Pinpoint the cell where the given text exists, returning its (x, y) midpoint coordinate. 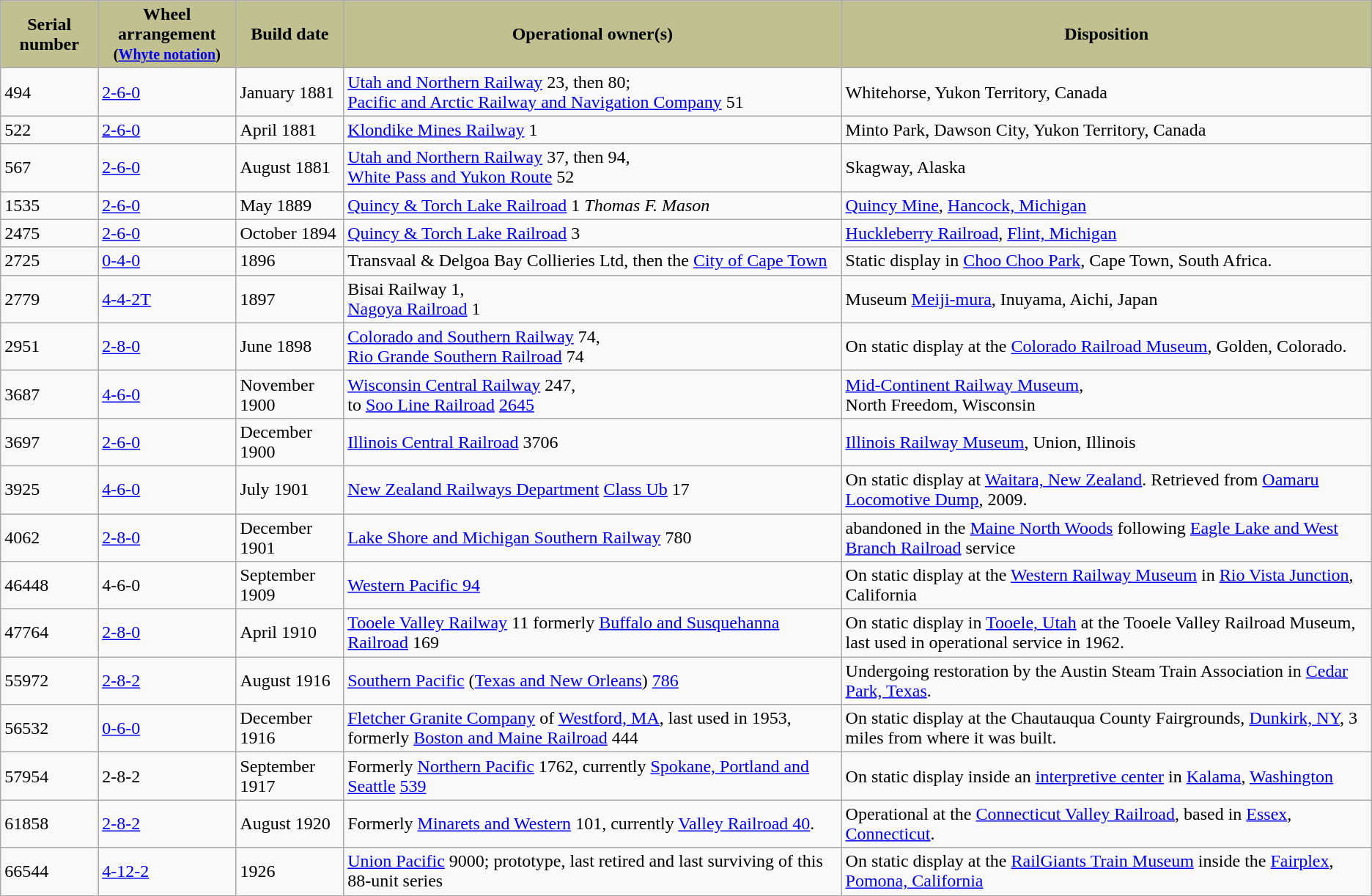
Utah and Northern Railway 23, then 80;Pacific and Arctic Railway and Navigation Company 51 (592, 92)
3925 (50, 490)
On static display in Tooele, Utah at the Tooele Valley Railroad Museum, last used in operational service in 1962. (1107, 634)
Museum Meiji-mura, Inuyama, Aichi, Japan (1107, 299)
Operational at the Connecticut Valley Railroad, based in Essex, Connecticut. (1107, 824)
1897 (290, 299)
Disposition (1107, 34)
Illinois Railway Museum, Union, Illinois (1107, 441)
4-12-2 (167, 871)
Mid-Continent Railway Museum,North Freedom, Wisconsin (1107, 394)
47764 (50, 634)
522 (50, 130)
0-6-0 (167, 729)
September 1917 (290, 776)
2951 (50, 346)
On static display at the Colorado Railroad Museum, Golden, Colorado. (1107, 346)
December 1901 (290, 537)
Quincy & Torch Lake Railroad 3 (592, 233)
Fletcher Granite Company of Westford, MA, last used in 1953, formerly Boston and Maine Railroad 444 (592, 729)
Western Pacific 94 (592, 585)
Static display in Choo Choo Park, Cape Town, South Africa. (1107, 261)
October 1894 (290, 233)
Formerly Minarets and Western 101, currently Valley Railroad 40. (592, 824)
55972 (50, 680)
Colorado and Southern Railway 74,Rio Grande Southern Railroad 74 (592, 346)
May 1889 (290, 205)
Lake Shore and Michigan Southern Railway 780 (592, 537)
Wisconsin Central Railway 247,to Soo Line Railroad 2645 (592, 394)
Formerly Northern Pacific 1762, currently Spokane, Portland and Seattle 539 (592, 776)
abandoned in the Maine North Woods following Eagle Lake and West Branch Railroad service (1107, 537)
Tooele Valley Railway 11 formerly Buffalo and Susquehanna Railroad 169 (592, 634)
2475 (50, 233)
Minto Park, Dawson City, Yukon Territory, Canada (1107, 130)
December 1916 (290, 729)
August 1881 (290, 167)
1896 (290, 261)
494 (50, 92)
2725 (50, 261)
46448 (50, 585)
0-4-0 (167, 261)
On static display inside an interpretive center in Kalama, Washington (1107, 776)
66544 (50, 871)
July 1901 (290, 490)
On static display at the Chautauqua County Fairgrounds, Dunkirk, NY, 3 miles from where it was built. (1107, 729)
Transvaal & Delgoa Bay Collieries Ltd, then the City of Cape Town (592, 261)
Union Pacific 9000; prototype, last retired and last surviving of this 88-unit series (592, 871)
December 1900 (290, 441)
61858 (50, 824)
Huckleberry Railroad, Flint, Michigan (1107, 233)
On static display at Waitara, New Zealand. Retrieved from Oamaru Locomotive Dump, 2009. (1107, 490)
June 1898 (290, 346)
April 1881 (290, 130)
Klondike Mines Railway 1 (592, 130)
Quincy Mine, Hancock, Michigan (1107, 205)
Southern Pacific (Texas and New Orleans) 786 (592, 680)
Whitehorse, Yukon Territory, Canada (1107, 92)
April 1910 (290, 634)
January 1881 (290, 92)
3697 (50, 441)
On static display at the Western Railway Museum in Rio Vista Junction, California (1107, 585)
57954 (50, 776)
September 1909 (290, 585)
Illinois Central Railroad 3706 (592, 441)
Serial number (50, 34)
3687 (50, 394)
Bisai Railway 1,Nagoya Railroad 1 (592, 299)
1926 (290, 871)
Operational owner(s) (592, 34)
On static display at the RailGiants Train Museum inside the Fairplex, Pomona, California (1107, 871)
August 1920 (290, 824)
Skagway, Alaska (1107, 167)
1535 (50, 205)
4062 (50, 537)
567 (50, 167)
2779 (50, 299)
New Zealand Railways Department Class Ub 17 (592, 490)
Undergoing restoration by the Austin Steam Train Association in Cedar Park, Texas. (1107, 680)
56532 (50, 729)
4-4-2T (167, 299)
November 1900 (290, 394)
Utah and Northern Railway 37, then 94,White Pass and Yukon Route 52 (592, 167)
August 1916 (290, 680)
Build date (290, 34)
Wheel arrangement(Whyte notation) (167, 34)
Quincy & Torch Lake Railroad 1 Thomas F. Mason (592, 205)
